Provide the [X, Y] coordinate of the cell's center where the given text is located.  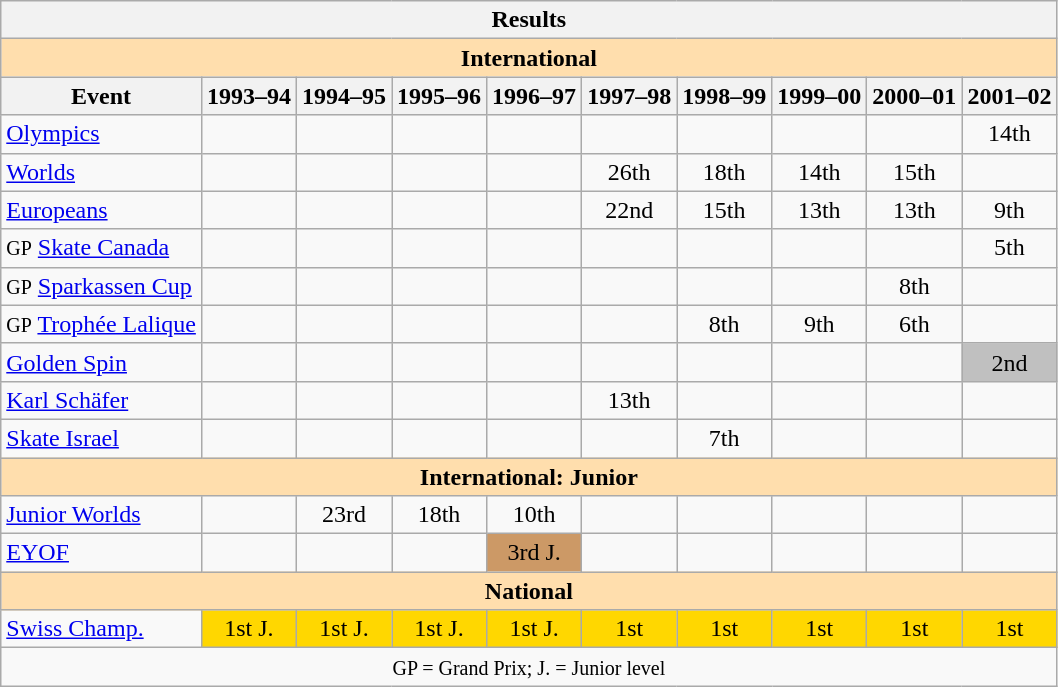
Golden Spin [102, 362]
1993–94 [248, 96]
Results [529, 20]
Swiss Champ. [102, 629]
2nd [1010, 362]
6th [914, 324]
Skate Israel [102, 438]
Worlds [102, 172]
GP Sparkassen Cup [102, 286]
5th [1010, 248]
National [529, 591]
GP = Grand Prix; J. = Junior level [529, 667]
Olympics [102, 134]
EYOF [102, 553]
23rd [344, 515]
Europeans [102, 210]
Junior Worlds [102, 515]
GP Skate Canada [102, 248]
1996–97 [534, 96]
26th [630, 172]
3rd J. [534, 553]
Karl Schäfer [102, 400]
1998–99 [724, 96]
10th [534, 515]
1997–98 [630, 96]
GP Trophée Lalique [102, 324]
International: Junior [529, 477]
Event [102, 96]
2000–01 [914, 96]
1999–00 [820, 96]
22nd [630, 210]
1995–96 [440, 96]
2001–02 [1010, 96]
International [529, 58]
7th [724, 438]
1994–95 [344, 96]
